Output the [x, y] coordinate of the center of the cell containing the given text.  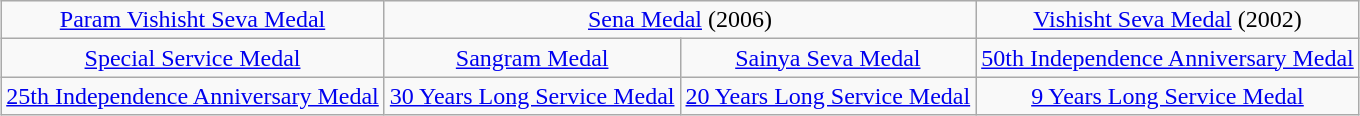
50th Independence Anniversary Medal [1168, 58]
25th Independence Anniversary Medal [193, 96]
20 Years Long Service Medal [828, 96]
9 Years Long Service Medal [1168, 96]
Sena Medal (2006) [680, 20]
30 Years Long Service Medal [532, 96]
Special Service Medal [193, 58]
Vishisht Seva Medal (2002) [1168, 20]
Sainya Seva Medal [828, 58]
Sangram Medal [532, 58]
Param Vishisht Seva Medal [193, 20]
